Extract the [X, Y] coordinate from the center of the cell holding the provided text.  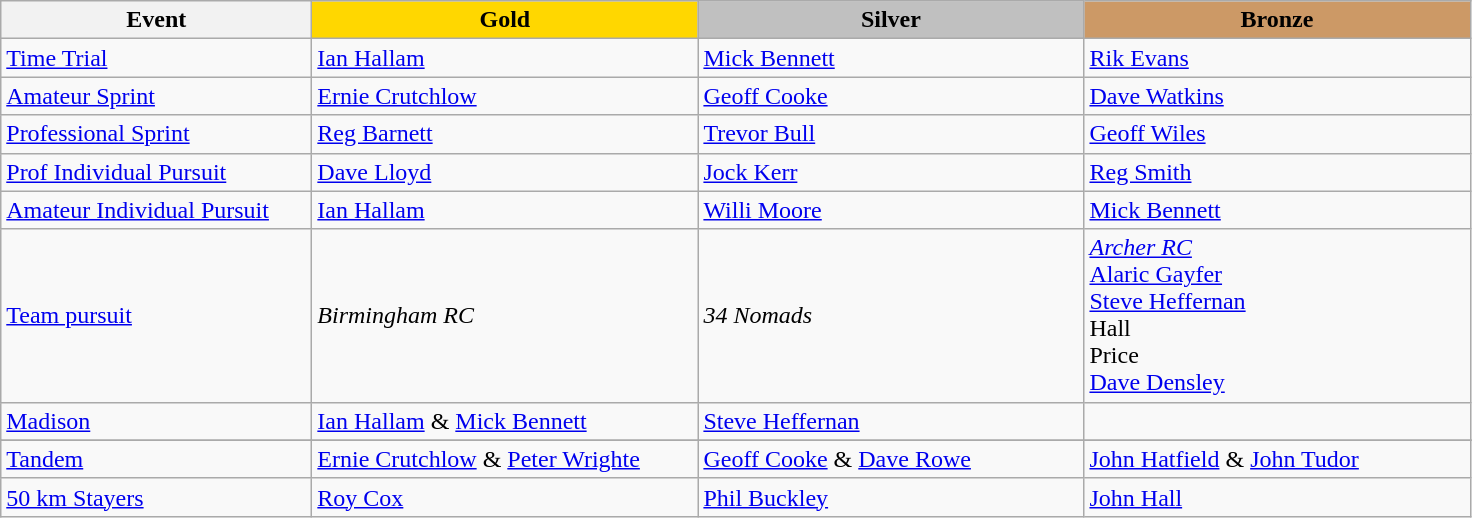
Rik Evans [1277, 58]
John Hall [1277, 497]
50 km Stayers [156, 497]
Dave Watkins [1277, 96]
Time Trial [156, 58]
Dave Lloyd [505, 172]
Trevor Bull [891, 134]
Reg Smith [1277, 172]
Event [156, 20]
Reg Barnett [505, 134]
Madison [156, 421]
Phil Buckley [891, 497]
Birmingham RC [505, 316]
Roy Cox [505, 497]
Prof Individual Pursuit [156, 172]
Tandem [156, 459]
Ernie Crutchlow [505, 96]
Jock Kerr [891, 172]
Willi Moore [891, 210]
Steve Heffernan [891, 421]
John Hatfield & John Tudor [1277, 459]
Team pursuit [156, 316]
Gold [505, 20]
Amateur Individual Pursuit [156, 210]
34 Nomads [891, 316]
Amateur Sprint [156, 96]
Geoff Wiles [1277, 134]
Ernie Crutchlow & Peter Wrighte [505, 459]
Ian Hallam & Mick Bennett [505, 421]
Archer RCAlaric Gayfer Steve HeffernanHallPrice Dave Densley [1277, 316]
Silver [891, 20]
Professional Sprint [156, 134]
Geoff Cooke & Dave Rowe [891, 459]
Geoff Cooke [891, 96]
Bronze [1277, 20]
